Pinpoint the cell where the given text exists, returning its (X, Y) midpoint coordinate. 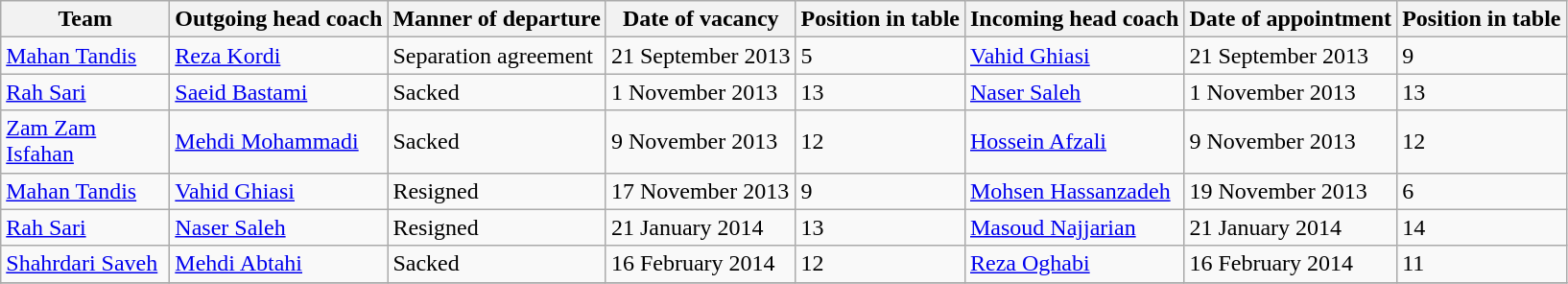
Team (85, 19)
Mohsen Hassanzadeh (1074, 191)
Incoming head coach (1074, 19)
14 (1482, 227)
Mehdi Abtahi (278, 264)
Zam Zam Isfahan (85, 142)
Mehdi Mohammadi (278, 142)
6 (1482, 191)
19 November 2013 (1291, 191)
Saeid Bastami (278, 92)
Reza Kordi (278, 56)
Date of appointment (1291, 19)
Reza Oghabi (1074, 264)
Masoud Najjarian (1074, 227)
Manner of departure (497, 19)
Date of vacancy (701, 19)
Shahrdari Saveh (85, 264)
11 (1482, 264)
5 (880, 56)
17 November 2013 (701, 191)
Separation agreement (497, 56)
Outgoing head coach (278, 19)
Hossein Afzali (1074, 142)
